Provide the [x, y] coordinate of the cell's center where the given text is located.  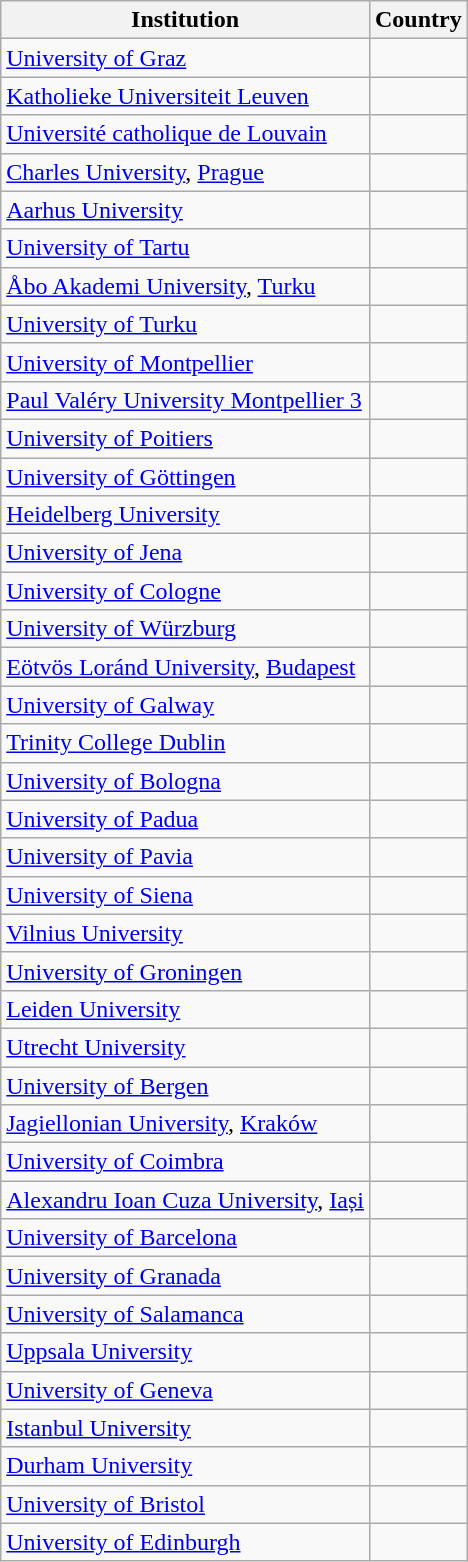
University of Galway [186, 705]
University of Coimbra [186, 1162]
University of Groningen [186, 971]
University of Poitiers [186, 438]
University of Turku [186, 324]
University of Bristol [186, 1504]
University of Jena [186, 553]
University of Bologna [186, 781]
University of Graz [186, 58]
University of Edinburgh [186, 1542]
Université catholique de Louvain [186, 134]
University of Geneva [186, 1390]
University of Granada [186, 1276]
University of Würzburg [186, 629]
Durham University [186, 1466]
Alexandru Ioan Cuza University, Iași [186, 1200]
Utrecht University [186, 1047]
University of Siena [186, 895]
Vilnius University [186, 933]
Aarhus University [186, 210]
University of Padua [186, 819]
University of Pavia [186, 857]
Charles University, Prague [186, 172]
Åbo Akademi University, Turku [186, 286]
University of Cologne [186, 591]
Institution [186, 20]
Heidelberg University [186, 515]
Katholieke Universiteit Leuven [186, 96]
Eötvös Loránd University, Budapest [186, 667]
University of Salamanca [186, 1314]
Uppsala University [186, 1352]
Paul Valéry University Montpellier 3 [186, 400]
University of Göttingen [186, 477]
Trinity College Dublin [186, 743]
University of Bergen [186, 1085]
University of Tartu [186, 248]
Country [418, 20]
Leiden University [186, 1009]
Istanbul University [186, 1428]
University of Barcelona [186, 1238]
University of Montpellier [186, 362]
Jagiellonian University, Kraków [186, 1124]
